From the cell containing the given text, extract its center point as [x, y] coordinate. 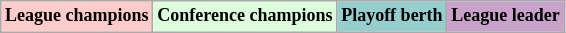
Conference champions [245, 16]
Playoff berth [392, 16]
League leader [506, 16]
League champions [77, 16]
